Extract the [X, Y] coordinate from the center of the cell holding the provided text.  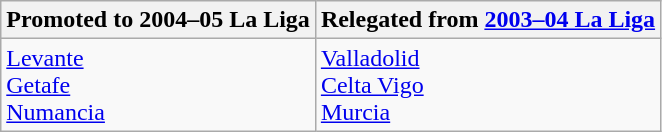
Relegated from 2003–04 La Liga [488, 20]
Promoted to 2004–05 La Liga [158, 20]
LevanteGetafeNumancia [158, 85]
ValladolidCelta VigoMurcia [488, 85]
